Locate the cell with the specified text and output its [X, Y] center coordinate. 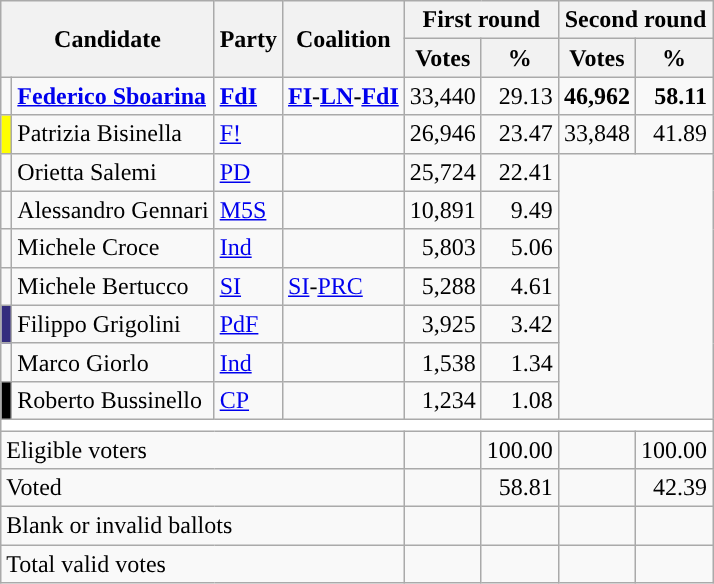
Orietta Salemi [113, 172]
Roberto Bussinello [113, 400]
M5S [248, 210]
46,962 [596, 96]
Eligible voters [203, 449]
Voted [203, 488]
10,891 [442, 210]
F! [248, 134]
5,803 [442, 248]
5,288 [442, 286]
CP [248, 400]
PD [248, 172]
1,234 [442, 400]
Second round [635, 20]
Party [248, 39]
PdF [248, 324]
Total valid votes [203, 564]
1,538 [442, 362]
26,946 [442, 134]
SI-PRC [344, 286]
25,724 [442, 172]
22.41 [520, 172]
Michele Bertucco [113, 286]
Coalition [344, 39]
41.89 [674, 134]
Alessandro Gennari [113, 210]
23.47 [520, 134]
3,925 [442, 324]
4.61 [520, 286]
1.34 [520, 362]
Blank or invalid ballots [203, 526]
FI-LN-FdI [344, 96]
SI [248, 286]
29.13 [520, 96]
3.42 [520, 324]
First round [481, 20]
1.08 [520, 400]
42.39 [674, 488]
9.49 [520, 210]
Candidate [108, 39]
Marco Giorlo [113, 362]
Filippo Grigolini [113, 324]
Patrizia Bisinella [113, 134]
Federico Sboarina [113, 96]
58.81 [520, 488]
33,848 [596, 134]
5.06 [520, 248]
58.11 [674, 96]
FdI [248, 96]
Michele Croce [113, 248]
33,440 [442, 96]
